Search for the cell housing the specified text and yield its [X, Y] center coordinate. 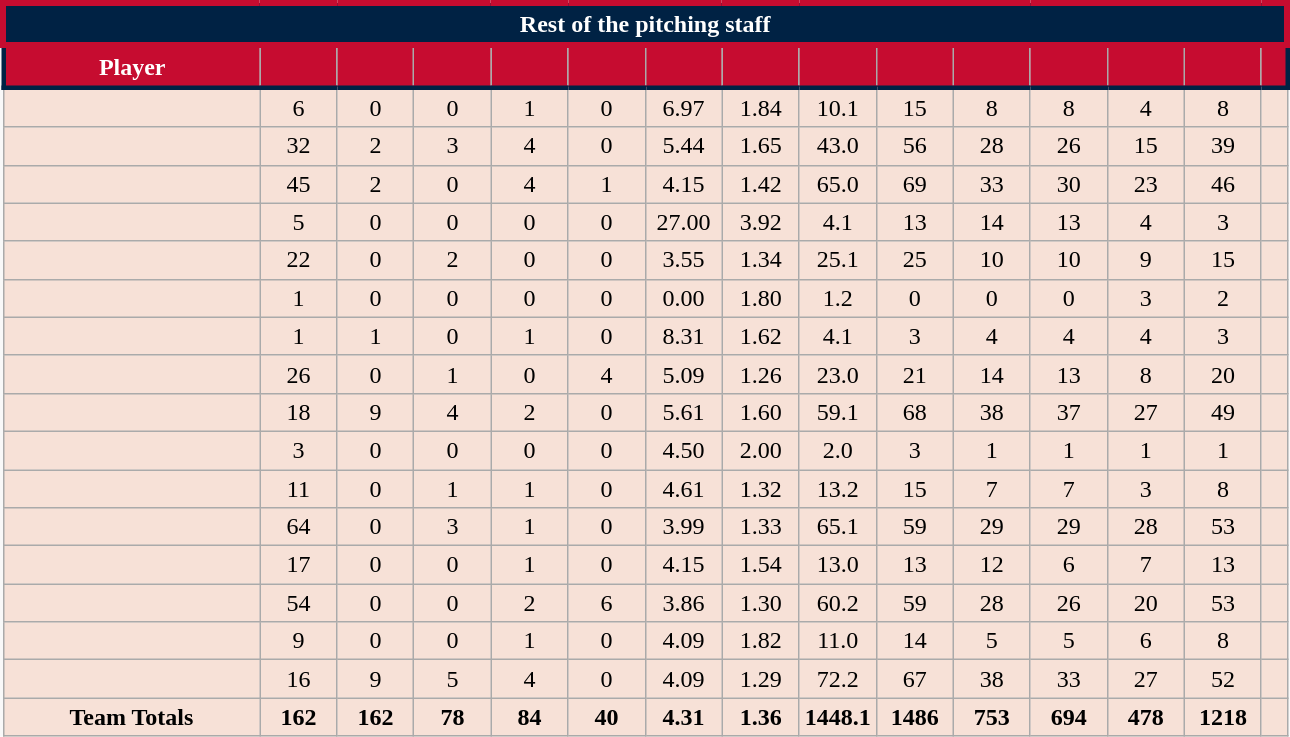
694 [1068, 717]
23 [1146, 184]
46 [1222, 184]
1.65 [760, 146]
64 [298, 527]
1.80 [760, 298]
Player [132, 67]
22 [298, 260]
1.2 [838, 298]
59.1 [838, 412]
1.84 [760, 107]
84 [530, 717]
13.2 [838, 489]
3.92 [760, 222]
1.42 [760, 184]
5.61 [684, 412]
72.2 [838, 679]
478 [1146, 717]
68 [914, 412]
23.0 [838, 374]
Team Totals [132, 717]
1.60 [760, 412]
65.0 [838, 184]
52 [1222, 679]
2.0 [838, 450]
1.82 [760, 641]
16 [298, 679]
1448.1 [838, 717]
1218 [1222, 717]
18 [298, 412]
39 [1222, 146]
17 [298, 565]
11 [298, 489]
8.31 [684, 336]
3.86 [684, 603]
69 [914, 184]
65.1 [838, 527]
1.36 [760, 717]
4.31 [684, 717]
1.30 [760, 603]
25.1 [838, 260]
1.62 [760, 336]
21 [914, 374]
11.0 [838, 641]
45 [298, 184]
1.33 [760, 527]
4.50 [684, 450]
37 [1068, 412]
5.44 [684, 146]
4.61 [684, 489]
12 [992, 565]
3.99 [684, 527]
3.55 [684, 260]
49 [1222, 412]
43.0 [838, 146]
1.26 [760, 374]
1486 [914, 717]
32 [298, 146]
0.00 [684, 298]
1.54 [760, 565]
30 [1068, 184]
753 [992, 717]
40 [606, 717]
Rest of the pitching staff [645, 24]
67 [914, 679]
25 [914, 260]
5.09 [684, 374]
10.1 [838, 107]
56 [914, 146]
1.34 [760, 260]
1.29 [760, 679]
2.00 [760, 450]
27.00 [684, 222]
1.32 [760, 489]
54 [298, 603]
78 [452, 717]
60.2 [838, 603]
13.0 [838, 565]
6.97 [684, 107]
